Search for the cell housing the specified text and yield its (x, y) center coordinate. 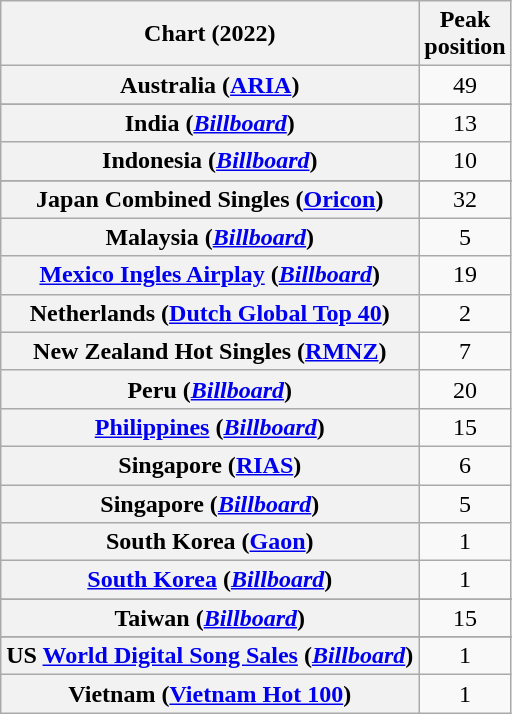
Netherlands (Dutch Global Top 40) (210, 313)
South Korea (Billboard) (210, 580)
Peakposition (465, 34)
Taiwan (Billboard) (210, 618)
Vietnam (Vietnam Hot 100) (210, 694)
32 (465, 199)
19 (465, 275)
7 (465, 351)
6 (465, 465)
New Zealand Hot Singles (RMNZ) (210, 351)
Singapore (RIAS) (210, 465)
Australia (ARIA) (210, 85)
Singapore (Billboard) (210, 503)
Mexico Ingles Airplay (Billboard) (210, 275)
US World Digital Song Sales (Billboard) (210, 656)
10 (465, 161)
Indonesia (Billboard) (210, 161)
Peru (Billboard) (210, 389)
Malaysia (Billboard) (210, 237)
20 (465, 389)
2 (465, 313)
49 (465, 85)
Philippines (Billboard) (210, 427)
13 (465, 123)
Japan Combined Singles (Oricon) (210, 199)
India (Billboard) (210, 123)
South Korea (Gaon) (210, 542)
Chart (2022) (210, 34)
